Output the (X, Y) coordinate of the center of the cell containing the given text.  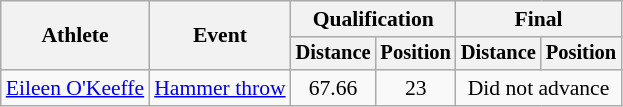
Final (538, 19)
Athlete (75, 36)
Eileen O'Keeffe (75, 88)
67.66 (334, 88)
Event (220, 36)
Qualification (374, 19)
Did not advance (538, 88)
Hammer throw (220, 88)
23 (416, 88)
